For the text-containing cell, return its midpoint in (x, y) coordinate format. 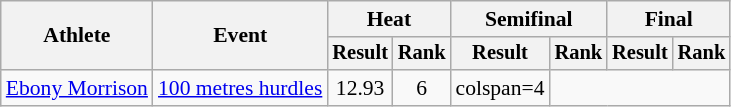
Athlete (77, 36)
6 (422, 88)
100 metres hurdles (240, 88)
Heat (388, 19)
Event (240, 36)
Ebony Morrison (77, 88)
Semifinal (528, 19)
12.93 (360, 88)
colspan=4 (500, 88)
Final (668, 19)
